Locate the cell with the specified text and output its (x, y) center coordinate. 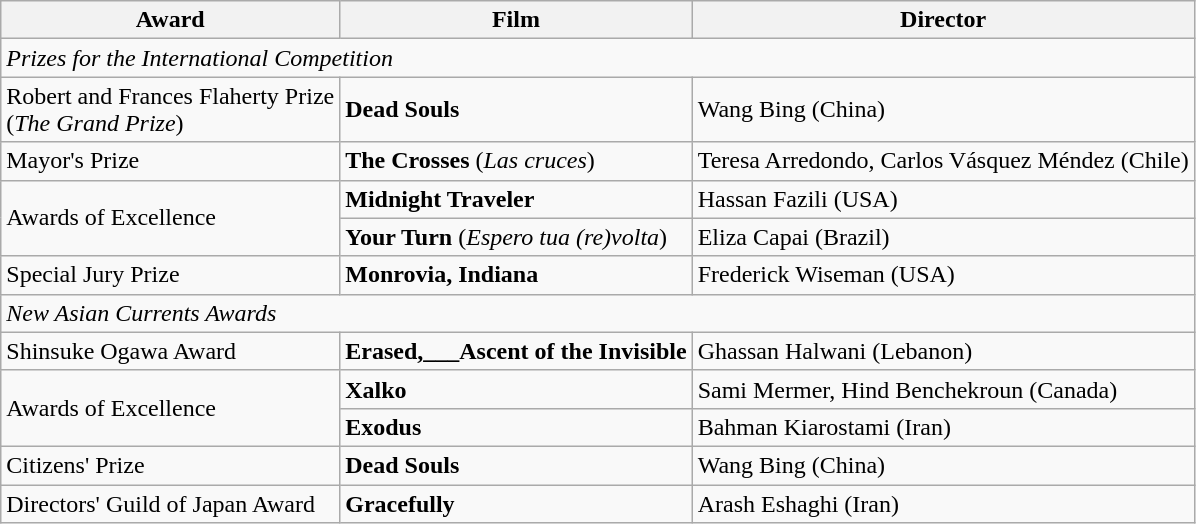
Eliza Capai (Brazil) (943, 237)
Erased,___Ascent of the Invisible (516, 351)
Special Jury Prize (170, 275)
Teresa Arredondo, Carlos Vásquez Méndez (Chile) (943, 161)
Director (943, 20)
Arash Eshaghi (Iran) (943, 503)
Directors' Guild of Japan Award (170, 503)
Frederick Wiseman (USA) (943, 275)
Midnight Traveler (516, 199)
Film (516, 20)
Sami Mermer, Hind Benchekroun (Canada) (943, 389)
Bahman Kiarostami (Iran) (943, 427)
New Asian Currents Awards (598, 313)
Ghassan Halwani (Lebanon) (943, 351)
Exodus (516, 427)
Award (170, 20)
Robert and Frances Flaherty Prize(The Grand Prize) (170, 110)
Xalko (516, 389)
Monrovia, Indiana (516, 275)
Prizes for the International Competition (598, 58)
Shinsuke Ogawa Award (170, 351)
The Crosses (Las cruces) (516, 161)
Citizens' Prize (170, 465)
Mayor's Prize (170, 161)
Hassan Fazili (USA) (943, 199)
Gracefully (516, 503)
Your Turn (Espero tua (re)volta) (516, 237)
